Detect which cell encompasses the target text, then output its (x, y) center coordinate. 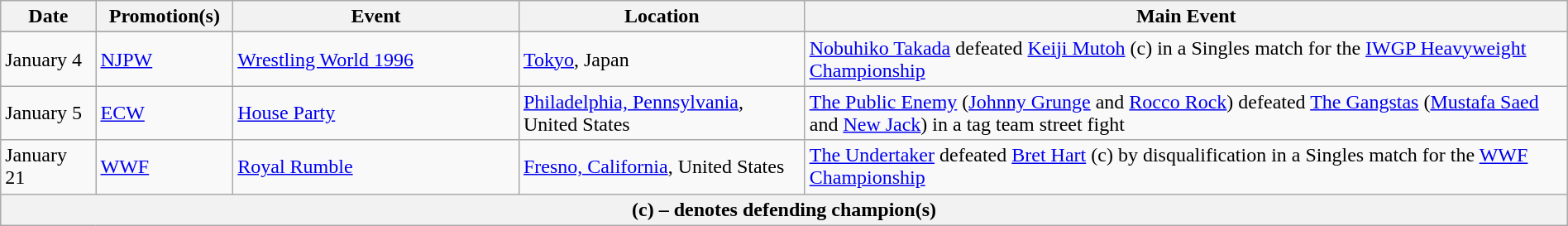
House Party (376, 113)
The Undertaker defeated Bret Hart (c) by disqualification in a Singles match for the WWF Championship (1186, 167)
(c) – denotes defending champion(s) (784, 209)
Wrestling World 1996 (376, 60)
ECW (165, 113)
Location (662, 17)
Fresno, California, United States (662, 167)
Date (48, 17)
January 5 (48, 113)
Royal Rumble (376, 167)
Philadelphia, Pennsylvania, United States (662, 113)
January 4 (48, 60)
Main Event (1186, 17)
Promotion(s) (165, 17)
Event (376, 17)
Nobuhiko Takada defeated Keiji Mutoh (c) in a Singles match for the IWGP Heavyweight Championship (1186, 60)
The Public Enemy (Johnny Grunge and Rocco Rock) defeated The Gangstas (Mustafa Saed and New Jack) in a tag team street fight (1186, 113)
January 21 (48, 167)
WWF (165, 167)
Tokyo, Japan (662, 60)
NJPW (165, 60)
